Pinpoint the cell where the given text exists, returning its [X, Y] midpoint coordinate. 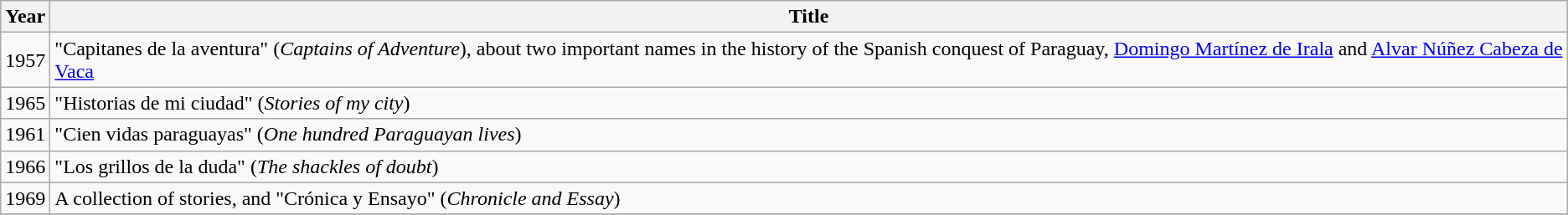
1961 [25, 135]
Title [809, 17]
Year [25, 17]
1965 [25, 103]
A collection of stories, and "Crónica y Ensayo" (Chronicle and Essay) [809, 198]
1966 [25, 166]
"Cien vidas paraguayas" (One hundred Paraguayan lives) [809, 135]
"Historias de mi ciudad" (Stories of my city) [809, 103]
1969 [25, 198]
"Los grillos de la duda" (The shackles of doubt) [809, 166]
1957 [25, 60]
